Locate the cell with the specified text and output its [X, Y] center coordinate. 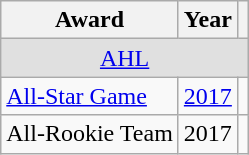
All-Rookie Team [90, 134]
Award [90, 20]
All-Star Game [90, 96]
Year [208, 20]
AHL [125, 58]
